Detect which cell encompasses the target text, then output its [X, Y] center coordinate. 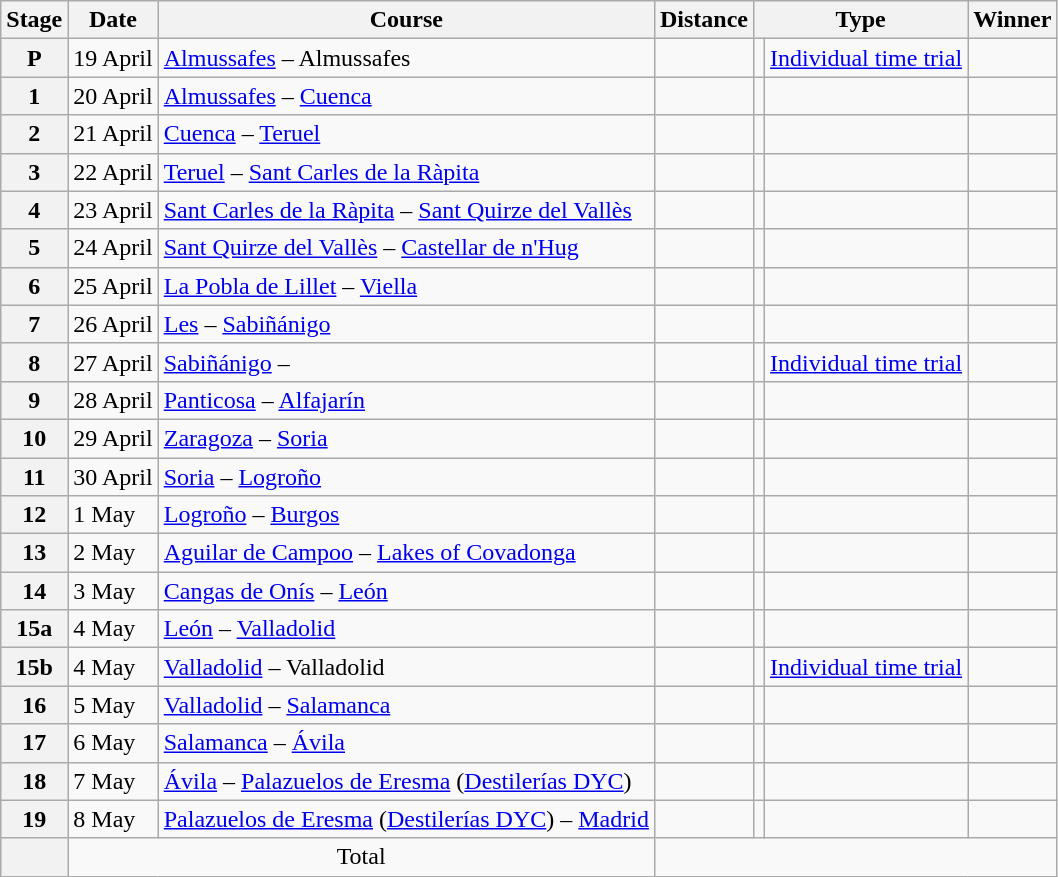
Distance [704, 20]
25 April [113, 286]
29 April [113, 438]
15a [34, 629]
Cuenca – Teruel [406, 134]
Les – Sabiñánigo [406, 324]
12 [34, 515]
Sant Carles de la Ràpita – Sant Quirze del Vallès [406, 210]
5 [34, 248]
Soria – Logroño [406, 477]
Winner [1012, 20]
18 [34, 781]
Palazuelos de Eresma (Destilerías DYC) – Madrid [406, 819]
Cangas de Onís – León [406, 591]
Valladolid – Salamanca [406, 705]
19 [34, 819]
León – Valladolid [406, 629]
23 April [113, 210]
9 [34, 400]
3 [34, 172]
11 [34, 477]
2 [34, 134]
La Pobla de Lillet – Viella [406, 286]
Type [861, 20]
28 April [113, 400]
3 May [113, 591]
1 May [113, 515]
22 April [113, 172]
Teruel – Sant Carles de la Ràpita [406, 172]
10 [34, 438]
Valladolid – Valladolid [406, 667]
19 April [113, 58]
27 April [113, 362]
6 May [113, 743]
20 April [113, 96]
16 [34, 705]
2 May [113, 553]
24 April [113, 248]
7 May [113, 781]
4 [34, 210]
Date [113, 20]
21 April [113, 134]
8 May [113, 819]
13 [34, 553]
Total [362, 857]
Zaragoza – Soria [406, 438]
7 [34, 324]
Logroño – Burgos [406, 515]
P [34, 58]
30 April [113, 477]
1 [34, 96]
17 [34, 743]
Almussafes – Almussafes [406, 58]
Aguilar de Campoo – Lakes of Covadonga [406, 553]
15b [34, 667]
14 [34, 591]
Sabiñánigo – [406, 362]
Ávila – Palazuelos de Eresma (Destilerías DYC) [406, 781]
26 April [113, 324]
Course [406, 20]
Sant Quirze del Vallès – Castellar de n'Hug [406, 248]
Salamanca – Ávila [406, 743]
8 [34, 362]
Almussafes – Cuenca [406, 96]
Stage [34, 20]
6 [34, 286]
5 May [113, 705]
Panticosa – Alfajarín [406, 400]
